Determine the [x, y] coordinate at the center of the cell enclosing the given text.  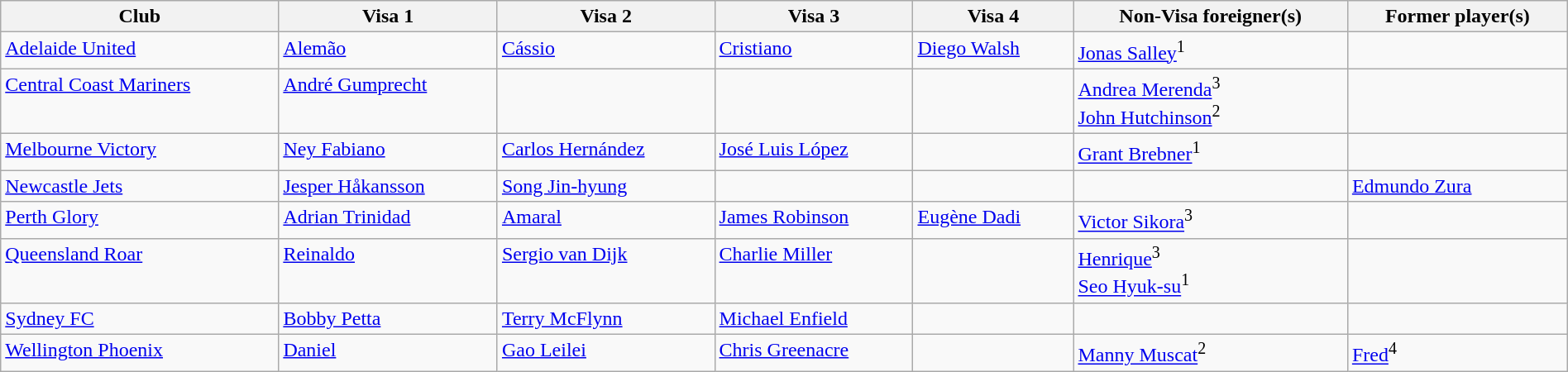
Queensland Roar [140, 271]
Andrea Merenda3 John Hutchinson2 [1211, 101]
Newcastle Jets [140, 186]
Perth Glory [140, 220]
Grant Brebner1 [1211, 152]
Fred4 [1457, 354]
Gao Leilei [605, 354]
Michael Enfield [814, 319]
Charlie Miller [814, 271]
André Gumprecht [389, 101]
James Robinson [814, 220]
Manny Muscat2 [1211, 354]
Daniel [389, 354]
Non-Visa foreigner(s) [1211, 17]
Wellington Phoenix [140, 354]
Reinaldo [389, 271]
Terry McFlynn [605, 319]
Visa 1 [389, 17]
Chris Greenacre [814, 354]
Visa 4 [993, 17]
Visa 3 [814, 17]
Adelaide United [140, 51]
Eugène Dadi [993, 220]
Cássio [605, 51]
Jesper Håkansson [389, 186]
Jonas Salley1 [1211, 51]
Henrique3 Seo Hyuk-su1 [1211, 271]
Sydney FC [140, 319]
Central Coast Mariners [140, 101]
Amaral [605, 220]
Sergio van Dijk [605, 271]
Victor Sikora3 [1211, 220]
Carlos Hernández [605, 152]
Edmundo Zura [1457, 186]
Bobby Petta [389, 319]
Ney Fabiano [389, 152]
Club [140, 17]
Melbourne Victory [140, 152]
Adrian Trinidad [389, 220]
Diego Walsh [993, 51]
Visa 2 [605, 17]
Cristiano [814, 51]
Song Jin-hyung [605, 186]
José Luis López [814, 152]
Alemão [389, 51]
Former player(s) [1457, 17]
